Detect which cell encompasses the target text, then output its [X, Y] center coordinate. 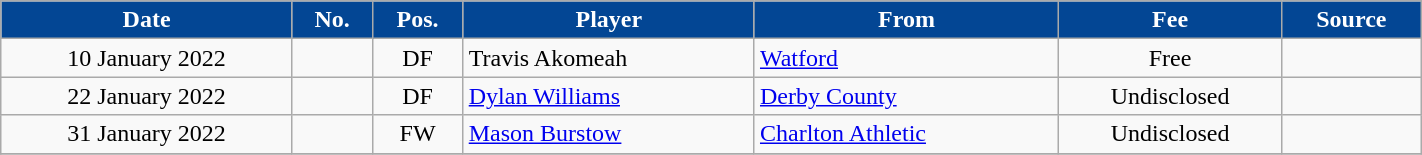
Pos. [418, 20]
Watford [906, 58]
10 January 2022 [147, 58]
FW [418, 134]
Source [1352, 20]
Free [1170, 58]
31 January 2022 [147, 134]
22 January 2022 [147, 96]
Dylan Williams [608, 96]
Mason Burstow [608, 134]
Player [608, 20]
From [906, 20]
Fee [1170, 20]
Derby County [906, 96]
Charlton Athletic [906, 134]
No. [332, 20]
Travis Akomeah [608, 58]
Date [147, 20]
